Find where the given text appears and provide that cell's center as [x, y] coordinate. 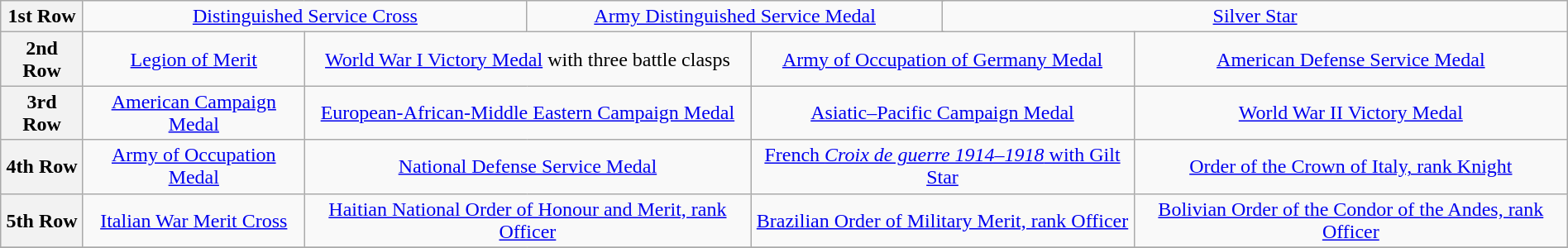
American Defense Service Medal [1350, 60]
Order of the Crown of Italy, rank Knight [1350, 167]
5th Row [42, 220]
Distinguished Service Cross [304, 17]
Legion of Merit [194, 60]
2nd Row [42, 60]
Brazilian Order of Military Merit, rank Officer [943, 220]
Army of Occupation Medal [194, 167]
Asiatic–Pacific Campaign Medal [943, 112]
World War I Victory Medal with three battle clasps [528, 60]
1st Row [42, 17]
Haitian National Order of Honour and Merit, rank Officer [528, 220]
Bolivian Order of the Condor of the Andes, rank Officer [1350, 220]
3rd Row [42, 112]
Army Distinguished Service Medal [734, 17]
National Defense Service Medal [528, 167]
Army of Occupation of Germany Medal [943, 60]
European-African-Middle Eastern Campaign Medal [528, 112]
American Campaign Medal [194, 112]
French Croix de guerre 1914–1918 with Gilt Star [943, 167]
Italian War Merit Cross [194, 220]
Silver Star [1255, 17]
4th Row [42, 167]
World War II Victory Medal [1350, 112]
